Pinpoint the cell where the given text exists, returning its (x, y) midpoint coordinate. 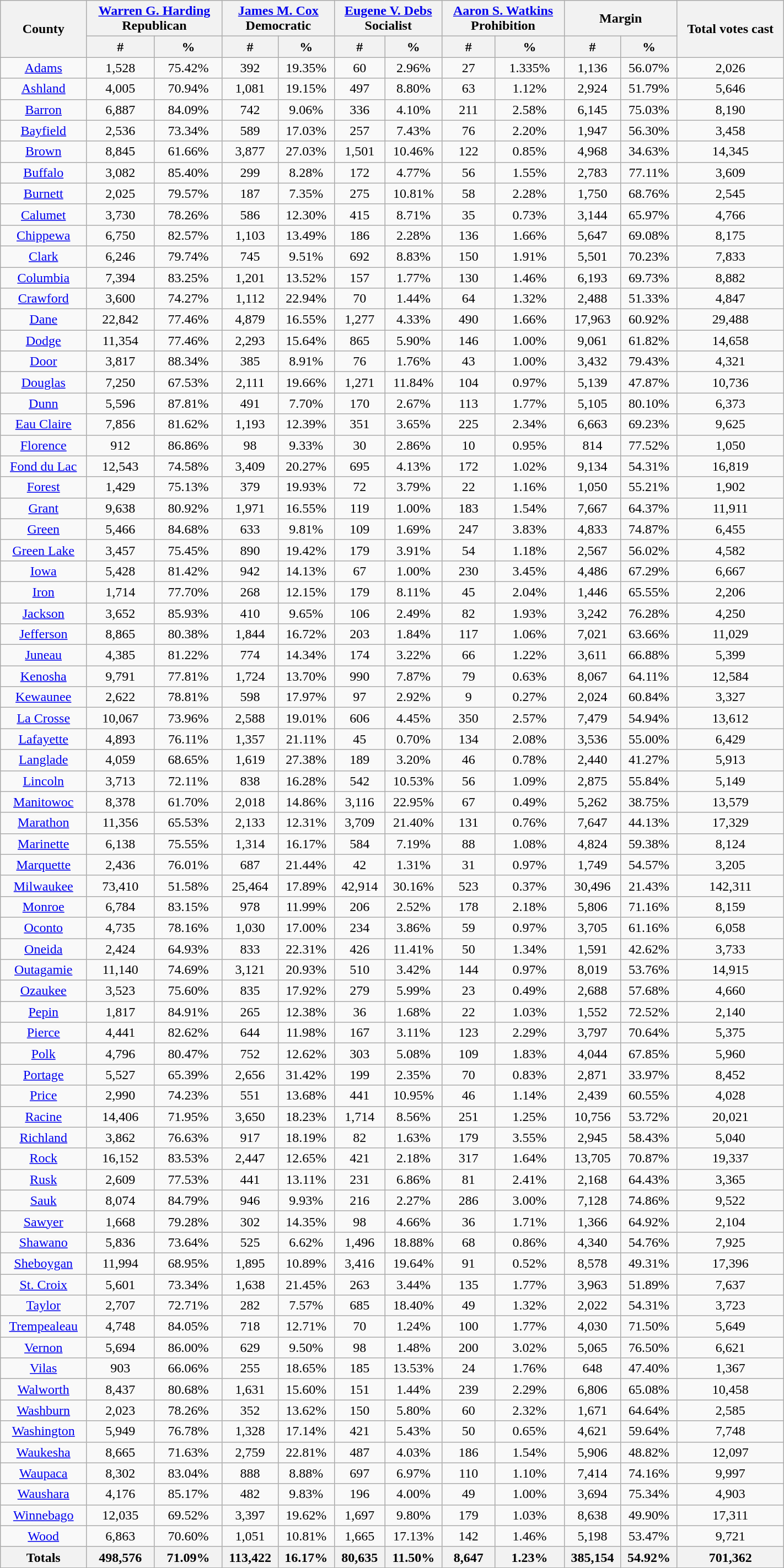
75.13% (189, 487)
3,121 (250, 970)
6,887 (120, 110)
5,806 (592, 907)
119 (359, 508)
167 (359, 1033)
Margin (621, 19)
38.75% (649, 802)
Fond du Lac (44, 466)
Taylor (44, 1306)
7,250 (120, 382)
19.01% (307, 718)
61.66% (189, 152)
2,018 (250, 802)
17.14% (307, 1431)
Dane (44, 320)
Adams (44, 68)
8,074 (120, 1200)
2,656 (250, 1075)
66.88% (649, 655)
6.97% (414, 1473)
Winnebago (44, 1515)
48.82% (649, 1452)
633 (250, 529)
14.13% (307, 571)
2,104 (730, 1221)
225 (469, 424)
8,865 (120, 634)
Shawano (44, 1242)
Juneau (44, 655)
58 (469, 193)
13.68% (307, 1096)
3,457 (120, 550)
22.31% (307, 949)
Calumet (44, 214)
123 (469, 1033)
4,893 (120, 739)
Wood (44, 1536)
Green (44, 529)
199 (359, 1075)
Douglas (44, 382)
Outagamie (44, 970)
Oconto (44, 928)
Aaron S. WatkinsProhibition (503, 19)
1,328 (250, 1431)
8,638 (592, 1515)
185 (359, 1368)
65.53% (189, 823)
1,446 (592, 592)
13,705 (592, 1159)
4,486 (592, 571)
12,097 (730, 1452)
183 (469, 508)
3,458 (730, 131)
3,730 (120, 214)
19.64% (414, 1263)
Lincoln (44, 781)
487 (359, 1452)
8.71% (414, 214)
1.64% (529, 1159)
523 (469, 886)
97 (359, 697)
61.82% (649, 341)
74.86% (649, 1200)
903 (120, 1368)
1,030 (250, 928)
16.28% (307, 781)
1.14% (529, 1096)
12.39% (307, 424)
1.48% (414, 1348)
7,833 (730, 256)
19.15% (307, 89)
11,911 (730, 508)
34.63% (649, 152)
718 (250, 1327)
84.09% (189, 110)
65.55% (649, 592)
1,947 (592, 131)
4,766 (730, 214)
1,631 (250, 1389)
2,439 (592, 1096)
4,796 (120, 1054)
65.97% (649, 214)
0.95% (529, 445)
5,065 (592, 1348)
42.62% (649, 949)
10,458 (730, 1389)
82.57% (189, 235)
Milwaukee (44, 886)
16,152 (120, 1159)
7.70% (307, 403)
19.66% (307, 382)
Washington (44, 1431)
490 (469, 320)
1,895 (250, 1263)
47.40% (649, 1368)
586 (250, 214)
584 (359, 844)
68.76% (649, 193)
9.65% (307, 613)
6,193 (592, 277)
415 (359, 214)
6.86% (414, 1179)
53.72% (649, 1117)
80.47% (189, 1054)
9.93% (307, 1200)
6,863 (120, 1536)
2.57% (529, 718)
42 (359, 865)
2,488 (592, 299)
5,139 (592, 382)
2,025 (120, 193)
0.52% (529, 1263)
1.02% (529, 466)
17,311 (730, 1515)
Bayfield (44, 131)
3,397 (250, 1515)
104 (469, 382)
838 (250, 781)
7,637 (730, 1285)
2.04% (529, 592)
742 (250, 110)
1,844 (250, 634)
265 (250, 1012)
3.00% (529, 1200)
1.16% (529, 487)
8,175 (730, 235)
2.96% (414, 68)
2,567 (592, 550)
Oneida (44, 949)
Totals (44, 1557)
170 (359, 403)
77.11% (649, 173)
65.08% (649, 1389)
56.02% (649, 550)
7,021 (592, 634)
385 (250, 362)
206 (359, 907)
1,357 (250, 739)
Monroe (44, 907)
251 (469, 1117)
6,784 (120, 907)
22.95% (414, 802)
1,749 (592, 865)
131 (469, 823)
1.68% (414, 1012)
84.05% (189, 1327)
268 (250, 592)
1,671 (592, 1410)
22.81% (307, 1452)
59.38% (649, 844)
Kenosha (44, 676)
9,791 (120, 676)
5,649 (730, 1327)
Vilas (44, 1368)
66 (469, 655)
30,496 (592, 886)
73.96% (189, 718)
9,061 (592, 341)
79.28% (189, 1221)
946 (250, 1200)
Ashland (44, 89)
3,609 (730, 173)
426 (359, 949)
78.16% (189, 928)
1,724 (250, 676)
3,416 (359, 1263)
1,638 (250, 1285)
136 (469, 235)
11,994 (120, 1263)
10 (469, 445)
12,035 (120, 1515)
18.23% (307, 1117)
263 (359, 1285)
Dodge (44, 341)
53.47% (649, 1536)
0.78% (529, 760)
3,523 (120, 991)
5,949 (120, 1431)
51.33% (649, 299)
8,019 (592, 970)
Florence (44, 445)
19.42% (307, 550)
2,168 (592, 1179)
3,817 (120, 362)
8.28% (307, 173)
9.50% (307, 1348)
Burnett (44, 193)
134 (469, 739)
5.99% (414, 991)
60.92% (649, 320)
1,501 (359, 152)
247 (469, 529)
Washburn (44, 1410)
865 (359, 341)
8,647 (469, 1557)
19,337 (730, 1159)
4,385 (120, 655)
22,842 (120, 320)
Marquette (44, 865)
142,311 (730, 886)
3.22% (414, 655)
2,990 (120, 1096)
8.91% (307, 362)
4,028 (730, 1096)
4,903 (730, 1494)
4.00% (414, 1494)
54.76% (649, 1242)
24 (469, 1368)
Jefferson (44, 634)
2.92% (414, 697)
0.83% (529, 1075)
10.95% (414, 1096)
3,963 (592, 1285)
84.91% (189, 1012)
351 (359, 424)
29,488 (730, 320)
990 (359, 676)
Trempealeau (44, 1327)
49.31% (649, 1263)
8.80% (414, 89)
7,647 (592, 823)
27 (469, 68)
7,128 (592, 1200)
701,362 (730, 1557)
3.91% (414, 550)
6,373 (730, 403)
44.13% (649, 823)
5,149 (730, 781)
2.34% (529, 424)
Grant (44, 508)
8,452 (730, 1075)
629 (250, 1348)
73,410 (120, 886)
3,432 (592, 362)
2,024 (592, 697)
231 (359, 1179)
4,847 (730, 299)
Manitowoc (44, 802)
1,552 (592, 1012)
11.98% (307, 1033)
7,748 (730, 1431)
56.30% (649, 131)
71.63% (189, 1452)
6,058 (730, 928)
86.86% (189, 445)
55.84% (649, 781)
1.22% (529, 655)
2.86% (414, 445)
8,578 (592, 1263)
18.88% (414, 1242)
2,783 (592, 173)
Waushara (44, 1494)
12.15% (307, 592)
Rusk (44, 1179)
17.92% (307, 991)
85.93% (189, 613)
58.43% (649, 1138)
80.38% (189, 634)
4.33% (414, 320)
13.53% (414, 1368)
8,882 (730, 277)
20.93% (307, 970)
64.11% (649, 676)
1,429 (120, 487)
2,111 (250, 382)
7.35% (307, 193)
4.66% (414, 1221)
0.85% (529, 152)
60.55% (649, 1096)
216 (359, 1200)
16.72% (307, 634)
14.34% (307, 655)
27.03% (307, 152)
4,250 (730, 613)
75.42% (189, 68)
8,067 (592, 676)
Richland (44, 1138)
Sawyer (44, 1221)
299 (250, 173)
10,067 (120, 718)
51.79% (649, 89)
Sheboygan (44, 1263)
2.52% (414, 907)
11,354 (120, 341)
282 (250, 1306)
Kewaunee (44, 697)
70.23% (649, 256)
76.28% (649, 613)
Green Lake (44, 550)
51.89% (649, 1285)
9,522 (730, 1200)
78.81% (189, 697)
5,601 (120, 1285)
14,658 (730, 341)
2.67% (414, 403)
5.43% (414, 1431)
47.87% (649, 382)
5.90% (414, 341)
275 (359, 193)
2,688 (592, 991)
11.41% (414, 949)
942 (250, 571)
122 (469, 152)
2,588 (250, 718)
Eugene V. DebsSocialist (388, 19)
30 (359, 445)
5,960 (730, 1054)
12.31% (307, 823)
598 (250, 697)
151 (359, 1389)
4.13% (414, 466)
75.55% (189, 844)
14.35% (307, 1221)
286 (469, 1200)
239 (469, 1389)
81.62% (189, 424)
482 (250, 1494)
10.46% (414, 152)
21.43% (649, 886)
2,622 (120, 697)
51.58% (189, 886)
9,721 (730, 1536)
17,963 (592, 320)
2.20% (529, 131)
8,159 (730, 907)
745 (250, 256)
4,833 (592, 529)
Buffalo (44, 173)
87.81% (189, 403)
Jackson (44, 613)
Brown (44, 152)
53.76% (649, 970)
67.29% (649, 571)
14,915 (730, 970)
3,600 (120, 299)
12.38% (307, 1012)
4,044 (592, 1054)
5,906 (592, 1452)
41.27% (649, 760)
1.25% (529, 1117)
67.85% (649, 1054)
5,040 (730, 1138)
695 (359, 466)
2.08% (529, 739)
81 (469, 1179)
Vernon (44, 1348)
5.08% (414, 1054)
3.11% (414, 1033)
8,190 (730, 110)
4,824 (592, 844)
4.45% (414, 718)
83.25% (189, 277)
5,198 (592, 1536)
54.94% (649, 718)
9.83% (307, 1494)
8,378 (120, 802)
4,660 (730, 991)
9 (469, 697)
5,428 (120, 571)
72 (359, 487)
2,875 (592, 781)
178 (469, 907)
Forest (44, 487)
0.37% (529, 886)
18.65% (307, 1368)
69.08% (649, 235)
64.43% (649, 1179)
22.94% (307, 299)
6,667 (730, 571)
17.13% (414, 1536)
4.10% (414, 110)
74.58% (189, 466)
0.63% (529, 676)
4,968 (592, 152)
3,705 (592, 928)
551 (250, 1096)
3,536 (592, 739)
113 (469, 403)
11,029 (730, 634)
1,697 (359, 1515)
79 (469, 676)
77.70% (189, 592)
76.63% (189, 1138)
1,201 (250, 277)
71.50% (649, 1327)
4,441 (120, 1033)
19.93% (307, 487)
9.80% (414, 1515)
110 (469, 1473)
5,836 (120, 1242)
1.10% (529, 1473)
3,709 (359, 823)
5.80% (414, 1410)
0.76% (529, 823)
9,997 (730, 1473)
Warren G. HardingRepublican (154, 19)
Polk (44, 1054)
685 (359, 1306)
10,756 (592, 1117)
7.19% (414, 844)
Rock (44, 1159)
6,621 (730, 1348)
491 (250, 403)
88.34% (189, 362)
1,668 (120, 1221)
1.71% (529, 1221)
2,436 (120, 865)
79.57% (189, 193)
6,429 (730, 739)
91 (469, 1263)
392 (250, 68)
2,759 (250, 1452)
Crawford (44, 299)
33.97% (649, 1075)
27.38% (307, 760)
9.51% (307, 256)
76.01% (189, 865)
19.35% (307, 68)
3.45% (529, 571)
2,424 (120, 949)
1,366 (592, 1221)
2,924 (592, 89)
59 (469, 928)
83.04% (189, 1473)
1,081 (250, 89)
9,625 (730, 424)
4.03% (414, 1452)
5,646 (730, 89)
3.86% (414, 928)
3,694 (592, 1494)
0.70% (414, 739)
3.79% (414, 487)
3.83% (529, 529)
James M. CoxDemocratic (278, 19)
31 (469, 865)
12.62% (307, 1054)
Chippewa (44, 235)
917 (250, 1138)
14.86% (307, 802)
1.91% (529, 256)
68 (469, 1242)
7,856 (120, 424)
888 (250, 1473)
7.87% (414, 676)
2,293 (250, 341)
54.92% (649, 1557)
1.63% (414, 1138)
3,650 (250, 1117)
11,356 (120, 823)
135 (469, 1285)
Door (44, 362)
49.90% (649, 1515)
3.44% (414, 1285)
Pepin (44, 1012)
3,409 (250, 466)
4,621 (592, 1431)
0.73% (529, 214)
71.16% (649, 907)
525 (250, 1242)
74.16% (649, 1473)
5,466 (120, 529)
1.83% (529, 1054)
83.15% (189, 907)
13.52% (307, 277)
13.62% (307, 1410)
73.64% (189, 1242)
9.81% (307, 529)
13.49% (307, 235)
774 (250, 655)
30.16% (414, 886)
2,447 (250, 1159)
4,030 (592, 1327)
25,464 (250, 886)
6,750 (120, 235)
1.06% (529, 634)
54.57% (649, 865)
57.68% (649, 991)
336 (359, 110)
8,845 (120, 152)
3,862 (120, 1138)
70.60% (189, 1536)
79.43% (649, 362)
187 (250, 193)
1.24% (414, 1327)
3,733 (730, 949)
83.53% (189, 1159)
130 (469, 277)
17,396 (730, 1263)
84.68% (189, 529)
4,059 (120, 760)
Marinette (44, 844)
Iowa (44, 571)
85.40% (189, 173)
1.23% (529, 1557)
144 (469, 970)
75.60% (189, 991)
19.62% (307, 1515)
1.34% (529, 949)
Clark (44, 256)
1,103 (250, 235)
2,023 (120, 1410)
85.17% (189, 1494)
10,736 (730, 382)
Barron (44, 110)
72.11% (189, 781)
Total votes cast (730, 29)
20.27% (307, 466)
1.84% (414, 634)
60.84% (649, 697)
23 (469, 991)
59.64% (649, 1431)
835 (250, 991)
3,877 (250, 152)
589 (250, 131)
71.95% (189, 1117)
12,584 (730, 676)
2,945 (592, 1138)
77.52% (649, 445)
65.39% (189, 1075)
13.70% (307, 676)
1,112 (250, 299)
81.42% (189, 571)
350 (469, 718)
56.07% (649, 68)
7,414 (592, 1473)
5,647 (592, 235)
3,652 (120, 613)
303 (359, 1054)
74.27% (189, 299)
8,124 (730, 844)
55.00% (649, 739)
5,527 (120, 1075)
0.65% (529, 1431)
Iron (44, 592)
0.27% (529, 697)
2.27% (414, 1200)
279 (359, 991)
1.93% (529, 613)
1,619 (250, 760)
2,707 (120, 1306)
75.34% (649, 1494)
80.92% (189, 508)
Waupaca (44, 1473)
42,914 (359, 886)
Columbia (44, 277)
8.11% (414, 592)
644 (250, 1033)
Portage (44, 1075)
379 (250, 487)
74.23% (189, 1096)
255 (250, 1368)
4,735 (120, 928)
2,536 (120, 131)
68.95% (189, 1263)
146 (469, 341)
687 (250, 865)
3,611 (592, 655)
4,582 (730, 550)
Price (44, 1096)
17,329 (730, 823)
31.42% (307, 1075)
11.84% (414, 382)
5,501 (592, 256)
2,140 (730, 1012)
75.03% (649, 110)
5,913 (730, 760)
0.86% (529, 1242)
2.41% (529, 1179)
11.50% (414, 1557)
64.64% (649, 1410)
752 (250, 1054)
978 (250, 907)
5,694 (120, 1348)
3,205 (730, 865)
1,971 (250, 508)
67.53% (189, 382)
11,140 (120, 970)
79.74% (189, 256)
6,246 (120, 256)
7,479 (592, 718)
9,134 (592, 466)
211 (469, 110)
9,638 (120, 508)
4,176 (120, 1494)
2,585 (730, 1410)
7,667 (592, 508)
69.73% (649, 277)
2,609 (120, 1179)
5,105 (592, 403)
814 (592, 445)
3.20% (414, 760)
3.65% (414, 424)
21.45% (307, 1285)
Langlade (44, 760)
10.89% (307, 1263)
157 (359, 277)
230 (469, 571)
2,206 (730, 592)
88 (469, 844)
5,262 (592, 802)
3.42% (414, 970)
54 (469, 550)
3,365 (730, 1179)
1,051 (250, 1536)
1,665 (359, 1536)
64.92% (649, 1221)
1,496 (359, 1242)
1,817 (120, 1012)
1.31% (414, 865)
7,925 (730, 1242)
55.21% (649, 487)
Dunn (44, 403)
4,748 (120, 1327)
542 (359, 781)
1.18% (529, 550)
17.00% (307, 928)
6.62% (307, 1242)
1.08% (529, 844)
4.77% (414, 173)
352 (250, 1410)
1,314 (250, 844)
Eau Claire (44, 424)
1.12% (529, 89)
3,327 (730, 697)
113,422 (250, 1557)
80.68% (189, 1389)
8,665 (120, 1452)
71.09% (189, 1557)
11.99% (307, 907)
Waukesha (44, 1452)
16,819 (730, 466)
5,399 (730, 655)
203 (359, 634)
1,193 (250, 424)
13.11% (307, 1179)
3,242 (592, 613)
498,576 (120, 1557)
385,154 (592, 1557)
6,455 (730, 529)
14,345 (730, 152)
7,394 (120, 277)
Lafayette (44, 739)
77.53% (189, 1179)
142 (469, 1536)
912 (120, 445)
12.65% (307, 1159)
6,138 (120, 844)
17.89% (307, 886)
80.10% (649, 403)
117 (469, 634)
2,022 (592, 1306)
13,612 (730, 718)
1,136 (592, 68)
66.06% (189, 1368)
1.69% (414, 529)
4,879 (250, 320)
3.02% (529, 1348)
18.19% (307, 1138)
3,144 (592, 214)
77.81% (189, 676)
Racine (44, 1117)
257 (359, 131)
1,271 (359, 382)
43 (469, 362)
15.64% (307, 341)
10.53% (414, 781)
2.49% (414, 613)
1,528 (120, 68)
697 (359, 1473)
1.335% (529, 68)
76.50% (649, 1348)
1,750 (592, 193)
8,437 (120, 1389)
La Crosse (44, 718)
13,579 (730, 802)
9.33% (307, 445)
8,302 (120, 1473)
Ozaukee (44, 991)
1.09% (529, 781)
Walworth (44, 1389)
4,005 (120, 89)
5,375 (730, 1033)
9.06% (307, 110)
81.22% (189, 655)
833 (250, 949)
72.71% (189, 1306)
86.00% (189, 1348)
20,021 (730, 1117)
692 (359, 256)
61.16% (649, 928)
410 (250, 613)
4,340 (592, 1242)
3,116 (359, 802)
17.03% (307, 131)
6,145 (592, 110)
70.64% (649, 1033)
7.43% (414, 131)
72.52% (649, 1012)
12.30% (307, 214)
3,723 (730, 1306)
80,635 (359, 1557)
74.87% (649, 529)
69.23% (649, 424)
890 (250, 550)
61.70% (189, 802)
5,596 (120, 403)
64 (469, 299)
2.35% (414, 1075)
12.71% (307, 1327)
14,406 (120, 1117)
74.69% (189, 970)
12,543 (120, 466)
County (44, 29)
1,277 (359, 320)
1,367 (730, 1368)
75.45% (189, 550)
68.65% (189, 760)
234 (359, 928)
63.66% (649, 634)
7.57% (307, 1306)
497 (359, 89)
106 (359, 613)
1,591 (592, 949)
1,902 (730, 487)
3,713 (120, 781)
63 (469, 89)
2,440 (592, 760)
2,026 (730, 68)
8.56% (414, 1117)
15.60% (307, 1389)
6,806 (592, 1389)
1.55% (529, 173)
4,321 (730, 362)
Marathon (44, 823)
317 (469, 1159)
70.94% (189, 89)
8.83% (414, 256)
2,871 (592, 1075)
21.40% (414, 823)
76.11% (189, 739)
64.37% (649, 508)
2.58% (529, 110)
196 (359, 1494)
3,082 (120, 173)
200 (469, 1348)
648 (592, 1368)
70.87% (649, 1159)
6,663 (592, 424)
3,797 (592, 1033)
Pierce (44, 1033)
64.93% (189, 949)
Sauk (44, 1200)
69.52% (189, 1515)
2,545 (730, 193)
18.40% (414, 1306)
76.78% (189, 1431)
82.62% (189, 1033)
2,133 (250, 823)
3.55% (529, 1138)
606 (359, 718)
100 (469, 1327)
302 (250, 1221)
21.11% (307, 739)
17.97% (307, 697)
189 (359, 760)
8.88% (307, 1473)
21.44% (307, 865)
174 (359, 655)
510 (359, 970)
35 (469, 214)
84.79% (189, 1200)
St. Croix (44, 1285)
2.32% (529, 1410)
